Capture the cell that displays the provided text and extract its [X, Y] central coordinate. 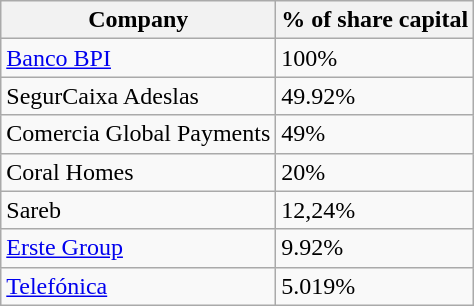
9.92% [375, 248]
Banco BPI [138, 58]
% of share capital [375, 20]
100% [375, 58]
Erste Group [138, 248]
49.92% [375, 96]
12,24% [375, 210]
20% [375, 172]
Coral Homes [138, 172]
Sareb [138, 210]
5.019% [375, 286]
Company [138, 20]
49% [375, 134]
Comercia Global Payments [138, 134]
SegurCaixa Adeslas [138, 96]
Telefónica [138, 286]
